Find where the given text appears and provide that cell's center as [X, Y] coordinate. 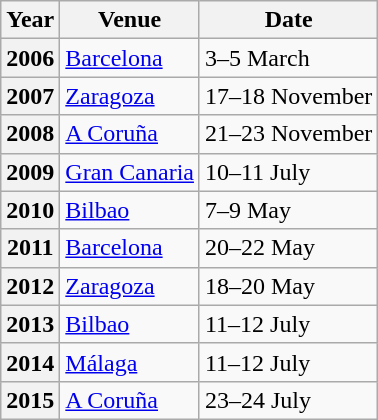
20–22 May [288, 248]
Date [288, 20]
23–24 July [288, 400]
2006 [30, 58]
Year [30, 20]
2012 [30, 286]
Venue [130, 20]
2010 [30, 210]
17–18 November [288, 96]
2014 [30, 362]
3–5 March [288, 58]
Málaga [130, 362]
7–9 May [288, 210]
2015 [30, 400]
2013 [30, 324]
18–20 May [288, 286]
2009 [30, 172]
10–11 July [288, 172]
21–23 November [288, 134]
2011 [30, 248]
Gran Canaria [130, 172]
2007 [30, 96]
2008 [30, 134]
